Determine the (X, Y) coordinate at the center of the cell enclosing the given text.  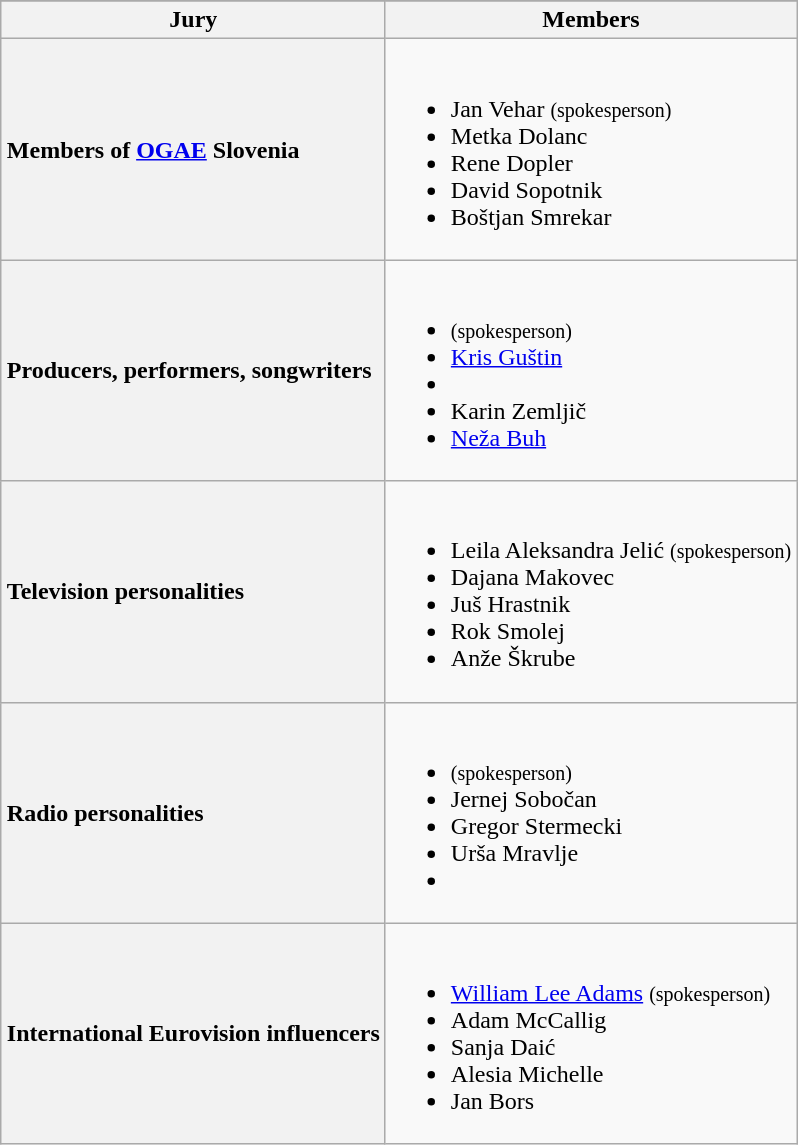
Leila Aleksandra Jelić (spokesperson)Dajana MakovecJuš HrastnikRok SmolejAnže Škrube (590, 592)
Producers, performers, songwriters (193, 370)
Members of OGAE Slovenia (193, 150)
William Lee Adams (spokesperson)Adam McCalligSanja DaićAlesia MichelleJan Bors (590, 1034)
(spokesperson)Jernej SobočanGregor StermeckiUrša Mravlje (590, 812)
Television personalities (193, 592)
Jan Vehar (spokesperson)Metka DolancRene DoplerDavid SopotnikBoštjan Smrekar (590, 150)
Jury (193, 20)
(spokesperson)Kris GuštinKarin ZemljičNeža Buh (590, 370)
Radio personalities (193, 812)
Members (590, 20)
International Eurovision influencers (193, 1034)
